Pinpoint the cell where the given text exists, returning its [X, Y] midpoint coordinate. 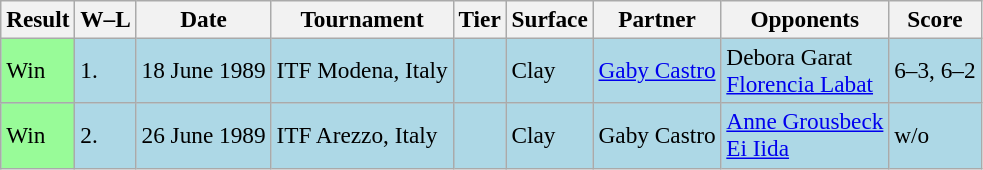
6–3, 6–2 [935, 70]
2. [106, 136]
W–L [106, 19]
Tier [480, 19]
Tournament [362, 19]
Debora Garat Florencia Labat [805, 70]
Result [38, 19]
ITF Modena, Italy [362, 70]
Surface [550, 19]
Score [935, 19]
26 June 1989 [204, 136]
Opponents [805, 19]
Anne Grousbeck Ei Iida [805, 136]
1. [106, 70]
18 June 1989 [204, 70]
w/o [935, 136]
ITF Arezzo, Italy [362, 136]
Date [204, 19]
Partner [657, 19]
